Identify which cell holds the provided text, then report its [x, y] central coordinate. 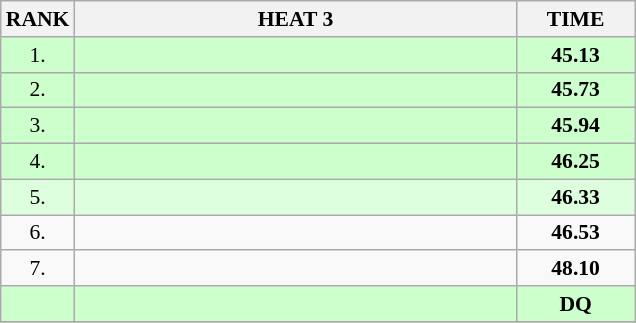
45.73 [576, 90]
3. [38, 126]
HEAT 3 [295, 19]
4. [38, 162]
46.25 [576, 162]
45.94 [576, 126]
46.53 [576, 233]
2. [38, 90]
7. [38, 269]
6. [38, 233]
46.33 [576, 197]
TIME [576, 19]
1. [38, 55]
DQ [576, 304]
5. [38, 197]
RANK [38, 19]
48.10 [576, 269]
45.13 [576, 55]
